From the cell containing the given text, extract its center point as (X, Y) coordinate. 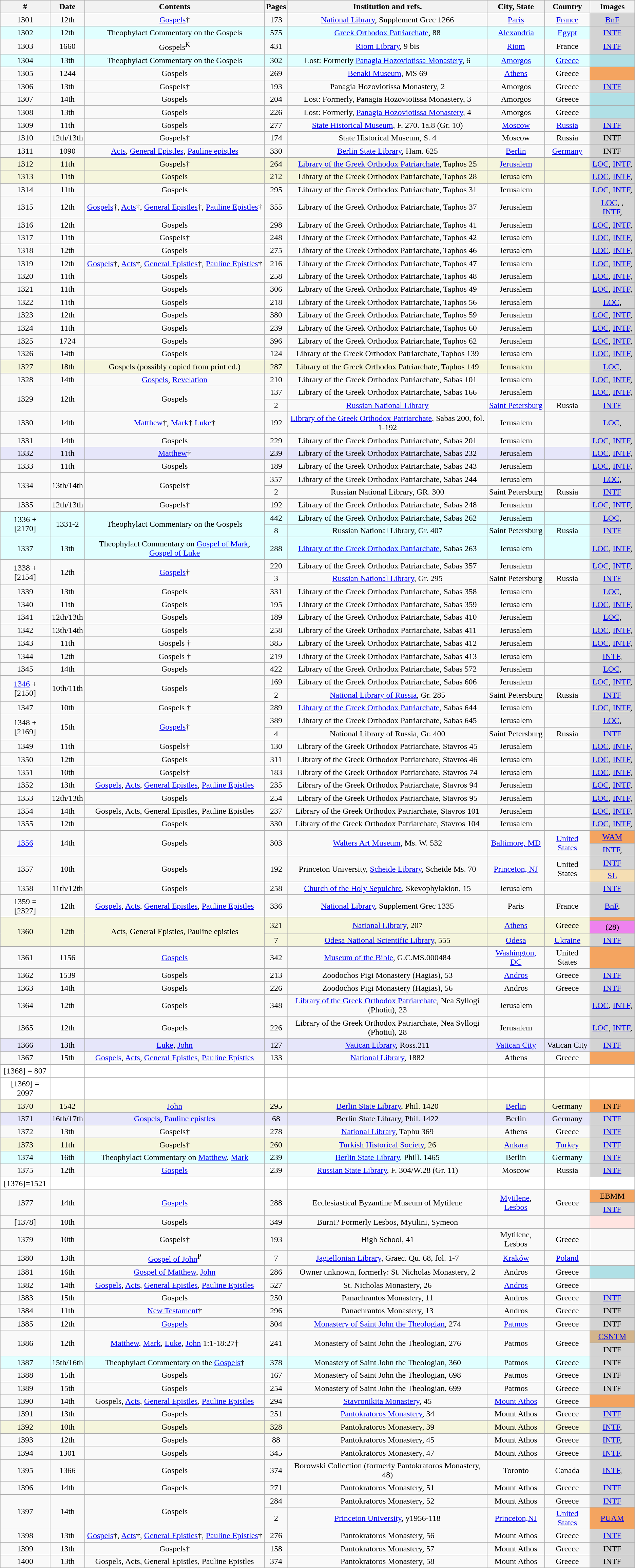
250 (276, 1298)
Library of the Greek Orthodox Patriarchate, Taphos 47 (387, 263)
311 (276, 759)
State Historical Museum, F. 270. 1a.8 (Gr. 10) (387, 125)
1350 (25, 759)
Library of the Greek Orthodox Patriarchate, Taphos 56 (387, 302)
Library of the Greek Orthodox Patriarchate, Stavros 104 (387, 824)
Library of the Greek Orthodox Patriarchate, Sabas 606 (387, 682)
385 (276, 643)
Library of the Greek Orthodox Patriarchate, Sabas 644 (387, 708)
1329 (25, 399)
68 (276, 1119)
396 (276, 341)
Library of the Greek Orthodox Patriarchate, Sabas 101 (387, 380)
Church of the Holy Sepulchre, Skevophylakion, 15 (387, 888)
287 (276, 367)
Toronto (516, 1470)
8 (276, 531)
276 (276, 1536)
Panachrantos Monastery, 11 (387, 1298)
284 (276, 1501)
275 (276, 250)
Library of the Greek Orthodox Patriarchate, Stavros 45 (387, 747)
1156 (67, 958)
1392 (25, 1427)
298 (276, 225)
269 (276, 74)
1244 (67, 74)
1364 (25, 1005)
229 (276, 440)
Berlin State Library, Phill. 1465 (387, 1157)
Odesa National Scientific Library, 555 (387, 940)
Library of the Greek Orthodox Patriarchate, Taphos 62 (387, 341)
380 (276, 315)
Library of the Greek Orthodox Patriarchate, Sabas 248 (387, 505)
1393 (25, 1440)
1542 (67, 1106)
1355 (25, 824)
[1376]=1521 (25, 1183)
Berlin State Library, Ham. 625 (387, 151)
1361 (25, 958)
1354 (25, 811)
1314 (25, 190)
Egypt (567, 33)
304 (276, 1324)
Library of the Greek Orthodox Patriarchate, Sabas 412 (387, 643)
Gospels, Revelation (174, 380)
1331-2 (67, 524)
SL (612, 875)
1333 (25, 466)
Library of the Greek Orthodox Patriarchate, Taphos 25 (387, 164)
1388 (25, 1375)
1724 (67, 341)
431 (276, 47)
Zoodochos Pigi Monastery (Hagias), 53 (387, 975)
1389 (25, 1388)
Riom Library, 9 bis (387, 47)
1337 (25, 548)
Ukraine (567, 940)
1347 (25, 708)
1374 (25, 1157)
1331 (25, 440)
Matthew†, Mark† Luke† (174, 423)
Matthew, Mark, Luke, John 1:1-18:27† (174, 1343)
1327 (25, 367)
Library of the Greek Orthodox Patriarchate, Stavros 95 (387, 798)
1345 (25, 669)
Monastery of Saint John the Theologian, 699 (387, 1388)
Princeton, NJ (516, 869)
[1369] = 2097 (25, 1088)
Library of the Greek Orthodox Patriarchate, Sabas 413 (387, 656)
Pantokratoros Monastery, 52 (387, 1501)
Library of the Greek Orthodox Patriarchate, Nea Syllogi (Photiu), 28 (387, 1028)
289 (276, 708)
Jagiellonian Library, Graec. Qu. 68, fol. 1-7 (387, 1258)
1358 (25, 888)
1324 (25, 328)
Library of the Greek Orthodox Patriarchate, Sabas 645 (387, 721)
Russian State Library, F. 304/W.28 (Gr. 11) (387, 1170)
1397 (25, 1512)
Burnt? Formerly Lesbos, Mytilini, Symeon (387, 1222)
Gospels, Pauline epistles (174, 1119)
167 (276, 1375)
378 (276, 1362)
Greek Orthodox Patriarchate, 88 (387, 33)
345 (276, 1453)
294 (276, 1401)
355 (276, 207)
1357 (25, 869)
Library of the Greek Orthodox Patriarchate, Taphos 41 (387, 225)
Pantokratoros Monastery, 45 (387, 1440)
1399 (25, 1549)
1313 (25, 177)
527 (276, 1285)
88 (276, 1440)
Monastery of Saint John the Theologian, 276 (387, 1343)
Library of the Greek Orthodox Patriarchate, Sabas 262 (387, 518)
Library of the Greek Orthodox Patriarchate, Sabas 200, fol. 1-192 (387, 423)
Russian National Library, GR. 300 (387, 492)
Museum of the Bible, G.C.MS.000484 (387, 958)
1363 (25, 988)
1335 (25, 505)
220 (276, 566)
Monastery of Saint John the Theologian, 360 (387, 1362)
183 (276, 772)
1309 (25, 125)
Monastery of Saint John the Theologian, 698 (387, 1375)
1339 (25, 592)
Pantokratoros Monastery, 47 (387, 1453)
1372 (25, 1131)
Russian National Library, Gr. 407 (387, 531)
Alexandria (516, 33)
4 (276, 734)
Borowski Collection (formerly Pantokratoros Monastery, 48) (387, 1470)
1390 (25, 1401)
Pantokratoros Monastery, 58 (387, 1562)
1370 (25, 1106)
Turkey (567, 1144)
Library of the Greek Orthodox Patriarchate, Stavros 101 (387, 811)
357 (276, 479)
16th/17th (67, 1119)
296 (276, 1311)
Library of the Greek Orthodox Patriarchate, Sabas 410 (387, 617)
Kraków (516, 1258)
18th (67, 367)
Images (612, 7)
Panachrantos Monastery, 13 (387, 1311)
158 (276, 1549)
11th/12th (67, 888)
1351 (25, 772)
174 (276, 138)
CSNTM (612, 1337)
1320 (25, 276)
1304 (25, 60)
1322 (25, 302)
1383 (25, 1298)
321 (276, 925)
575 (276, 33)
331 (276, 592)
1305 (25, 74)
EBMM (612, 1196)
237 (276, 811)
1342 (25, 630)
Pantokratoros Monastery, 56 (387, 1536)
1385 (25, 1324)
Odesa (516, 940)
1311 (25, 151)
St. Nicholas Monastery, 26 (387, 1285)
1338 + [2154] (25, 572)
Library of the Greek Orthodox Patriarchate, Taphos 49 (387, 289)
Library of the Greek Orthodox Patriarchate, Taphos 48 (387, 276)
Library of the Greek Orthodox Patriarchate, Sabas 201 (387, 440)
277 (276, 125)
Library of the Greek Orthodox Patriarchate, Sabas 232 (387, 453)
1343 (25, 643)
Pantokratoros Monastery, 34 (387, 1414)
Princeton University, Scheide Library, Scheide Ms. 70 (387, 869)
1382 (25, 1285)
10th/11th (67, 688)
1387 (25, 1362)
1375 (25, 1170)
389 (276, 721)
1315 (25, 207)
173 (276, 20)
Riom (516, 47)
BnF (612, 20)
241 (276, 1343)
1341 (25, 617)
Lost: Formerly Panagia Hozoviotissa Monastery, 6 (387, 60)
(28) (612, 927)
National Library of Russia, Gr. 400 (387, 734)
Canada (567, 1470)
1336 + [2170] (25, 524)
1340 (25, 604)
Owner unknown, formerly: St. Nicholas Monastery, 2 (387, 1272)
328 (276, 1427)
1394 (25, 1453)
1330 (25, 423)
Date (67, 7)
342 (276, 958)
1308 (25, 112)
1346 + [2150] (25, 688)
303 (276, 843)
Theophylact Commentary on Gospel of Mark, Gospel of Luke (174, 548)
210 (276, 380)
Library of the Greek Orthodox Patriarchate, Taphos 59 (387, 315)
National Library of Russia, Gr. 285 (387, 695)
Washington, DC (516, 958)
1386 (25, 1343)
Lost: Formerly, Panagia Hozoviotissa Monastery, 3 (387, 99)
Vatican Library, Ross.211 (387, 1045)
1539 (67, 975)
Institution and refs. (387, 7)
1356 (25, 843)
WAM (612, 837)
[1378] (25, 1222)
Library of the Greek Orthodox Patriarchate, Stavros 94 (387, 785)
1367 (25, 1058)
1316 (25, 225)
Russian National Library (387, 405)
251 (276, 1414)
1400 (25, 1562)
Pantokratoros Monastery, 51 (387, 1488)
248 (276, 237)
National Library, Taphu 369 (387, 1131)
Library of the Greek Orthodox Patriarchate, Sabas 359 (387, 604)
Turkish Historical Society, 26 (387, 1144)
1384 (25, 1311)
1379 (25, 1239)
127 (276, 1045)
1380 (25, 1258)
216 (276, 263)
Ankara (516, 1144)
1365 (25, 1028)
1353 (25, 798)
212 (276, 177)
271 (276, 1488)
1381 (25, 1272)
1395 (25, 1470)
1318 (25, 250)
1344 (25, 656)
BnF, (612, 906)
1319 (25, 263)
Library of the Greek Orthodox Patriarchate, Taphos 149 (387, 367)
National Library, Supplement Grec 1266 (387, 20)
Library of the Greek Orthodox Patriarchate, Sabas 243 (387, 466)
1325 (25, 341)
1360 (25, 931)
264 (276, 164)
Monastery of Saint John the Theologian, 274 (387, 1324)
169 (276, 682)
Theophylact Commentary on Matthew, Mark (174, 1157)
Luke, John (174, 1045)
195 (276, 604)
Library of the Greek Orthodox Patriarchate, Stavros 74 (387, 772)
218 (276, 302)
204 (276, 99)
3 (276, 579)
1398 (25, 1536)
Berlin State Library, Phil. 1420 (387, 1106)
235 (276, 785)
213 (276, 975)
Panagia Hozoviotissa Monastery, 2 (387, 86)
1352 (25, 785)
1306 (25, 86)
1371 (25, 1119)
Poland (567, 1258)
1391 (25, 1414)
Library of the Greek Orthodox Patriarchate, Taphos 31 (387, 190)
219 (276, 656)
Baltimore, MD (516, 843)
1310 (25, 138)
PUAM (612, 1518)
Ecclesiastical Byzantine Museum of Mytilene (387, 1203)
Princeton University, y1956-118 (387, 1518)
1332 (25, 453)
1317 (25, 237)
Berlin State Library, Phil. 1422 (387, 1119)
1328 (25, 380)
124 (276, 354)
LOC, , INTF, (612, 207)
1302 (25, 33)
Pantokratoros Monastery, 39 (387, 1427)
1323 (25, 315)
Library of the Greek Orthodox Patriarchate, Sabas 411 (387, 630)
1321 (25, 289)
278 (276, 1131)
133 (276, 1058)
Gospel of Matthew, John (174, 1272)
349 (276, 1222)
# (25, 7)
422 (276, 669)
Library of the Greek Orthodox Patriarchate, Sabas 244 (387, 479)
137 (276, 392)
Theophylact Commentary on the Gospels† (174, 1362)
1373 (25, 1144)
Gospels (possibly copied from print ed.) (174, 367)
Library of the Greek Orthodox Patriarchate, Taphos 37 (387, 207)
Library of the Greek Orthodox Patriarchate, Taphos 60 (387, 328)
130 (276, 747)
1377 (25, 1203)
1362 (25, 975)
1334 (25, 485)
Pages (276, 7)
Library of the Greek Orthodox Patriarchate, Sabas 166 (387, 392)
GospelsK (174, 47)
Contents (174, 7)
Zoodochos Pigi Monastery (Hagias), 56 (387, 988)
Russian National Library, Gr. 295 (387, 579)
Library of the Greek Orthodox Patriarchate, Taphos 139 (387, 354)
260 (276, 1144)
1349 (25, 747)
1326 (25, 354)
City, State (516, 7)
National Library, 1882 (387, 1058)
1359 = [2327] (25, 906)
286 (276, 1272)
442 (276, 518)
1090 (67, 151)
Gospel of JohnP (174, 1258)
Stavronikita Monastery, 45 (387, 1401)
1307 (25, 99)
Library of the Greek Orthodox Patriarchate, Taphos 42 (387, 237)
Library of the Greek Orthodox Patriarchate, Taphos 46 (387, 250)
Lost: Formerly, Panagia Hozoviotissa Monastery, 4 (387, 112)
Princeton,NJ (516, 1518)
New Testament† (174, 1311)
John (174, 1106)
National Library, Supplement Grec 1335 (387, 906)
1660 (67, 47)
Library of the Greek Orthodox Patriarchate, Sabas 357 (387, 566)
Library of the Greek Orthodox Patriarchate, Nea Syllogi (Photiu), 23 (387, 1005)
348 (276, 1005)
Matthew† (174, 453)
Library of the Greek Orthodox Patriarchate, Sabas 263 (387, 548)
Library of the Greek Orthodox Patriarchate, Taphos 28 (387, 177)
302 (276, 60)
Pantokratoros Monastery, 57 (387, 1549)
336 (276, 906)
Benaki Museum, MS 69 (387, 74)
Library of the Greek Orthodox Patriarchate, Stavros 46 (387, 759)
National Library, 207 (387, 925)
15th/16th (67, 1362)
High School, 41 (387, 1239)
Library of the Greek Orthodox Patriarchate, Sabas 358 (387, 592)
306 (276, 289)
1396 (25, 1488)
Country (567, 7)
1303 (25, 47)
Library of the Greek Orthodox Patriarchate, Sabas 572 (387, 669)
[1368] = 807 (25, 1071)
Walters Art Museum, Ms. W. 532 (387, 843)
1312 (25, 164)
1348 + [2169] (25, 727)
State Historical Museum, S. 4 (387, 138)
